Capture the cell that displays the provided text and extract its (X, Y) central coordinate. 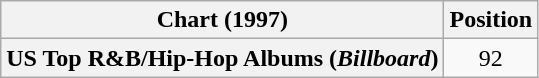
92 (491, 58)
Chart (1997) (222, 20)
US Top R&B/Hip-Hop Albums (Billboard) (222, 58)
Position (491, 20)
